Extract the [x, y] coordinate from the center of the cell holding the provided text.  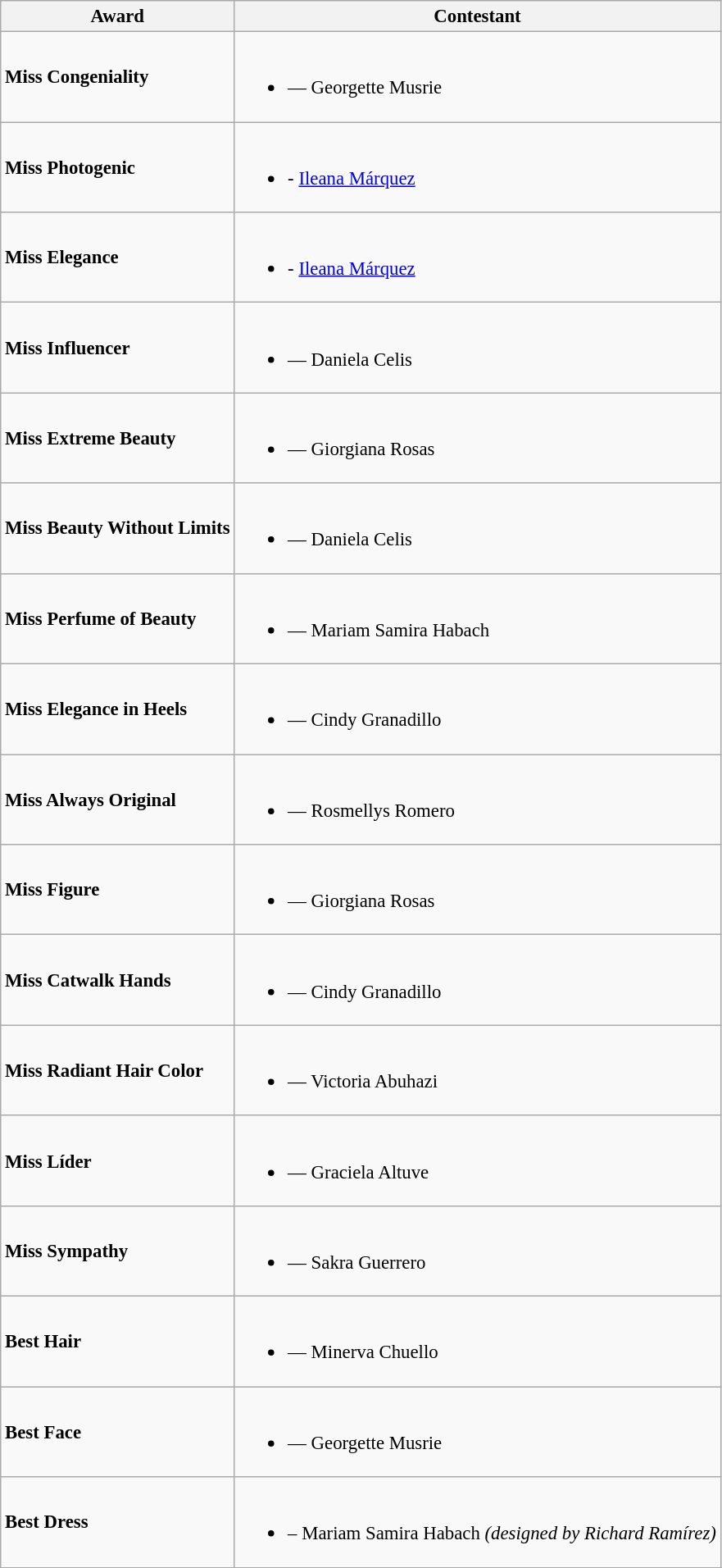
Miss Sympathy [118, 1251]
Miss Photogenic [118, 167]
Miss Influencer [118, 348]
— Rosmellys Romero [477, 800]
Best Dress [118, 1522]
Miss Figure [118, 890]
Best Face [118, 1432]
Award [118, 16]
— Mariam Samira Habach [477, 618]
— Minerva Chuello [477, 1342]
Miss Elegance [118, 258]
Best Hair [118, 1342]
Miss Radiant Hair Color [118, 1070]
Miss Perfume of Beauty [118, 618]
Miss Líder [118, 1160]
Miss Catwalk Hands [118, 980]
– Mariam Samira Habach (designed by Richard Ramírez) [477, 1522]
— Graciela Altuve [477, 1160]
— Sakra Guerrero [477, 1251]
Miss Beauty Without Limits [118, 528]
Miss Elegance in Heels [118, 709]
Miss Extreme Beauty [118, 438]
Miss Congeniality [118, 77]
Contestant [477, 16]
Miss Always Original [118, 800]
— Victoria Abuhazi [477, 1070]
